For the text-containing cell, return its midpoint in (x, y) coordinate format. 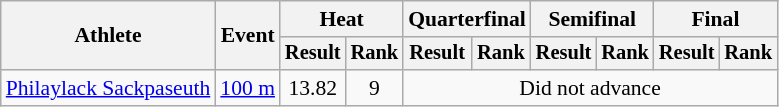
Athlete (108, 36)
Final (716, 19)
Event (248, 36)
Quarterfinal (467, 19)
Did not advance (590, 88)
9 (375, 88)
Philaylack Sackpaseuth (108, 88)
13.82 (313, 88)
Heat (342, 19)
Semifinal (592, 19)
100 m (248, 88)
